Identify which cell holds the provided text, then report its [x, y] central coordinate. 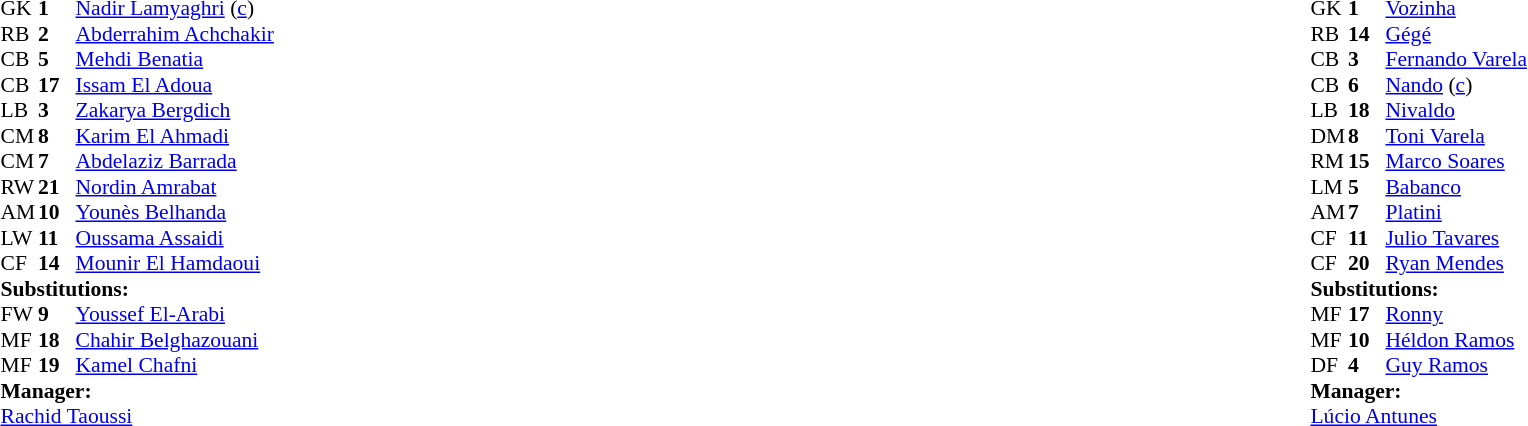
Abderrahim Achchakir [175, 34]
Toni Varela [1456, 136]
Nordin Amrabat [175, 187]
Babanco [1456, 187]
FW [19, 315]
RW [19, 187]
Abdelaziz Barrada [175, 161]
Nando (c) [1456, 85]
Ronny [1456, 315]
2 [57, 34]
Fernando Varela [1456, 59]
Zakarya Bergdich [175, 111]
Chahir Belghazouani [175, 340]
21 [57, 187]
19 [57, 365]
Platini [1456, 213]
Guy Ramos [1456, 365]
Ryan Mendes [1456, 263]
6 [1367, 85]
15 [1367, 161]
Younès Belhanda [175, 213]
4 [1367, 365]
Oussama Assaidi [175, 238]
Youssef El-Arabi [175, 315]
RM [1329, 161]
LM [1329, 187]
Gégé [1456, 34]
Nivaldo [1456, 111]
Mounir El Hamdaoui [175, 263]
20 [1367, 263]
DF [1329, 365]
Karim El Ahmadi [175, 136]
Issam El Adoua [175, 85]
Marco Soares [1456, 161]
LW [19, 238]
Mehdi Benatia [175, 59]
DM [1329, 136]
9 [57, 315]
Julio Tavares [1456, 238]
Kamel Chafni [175, 365]
Héldon Ramos [1456, 340]
